Determine the (x, y) coordinate at the center of the cell enclosing the given text.  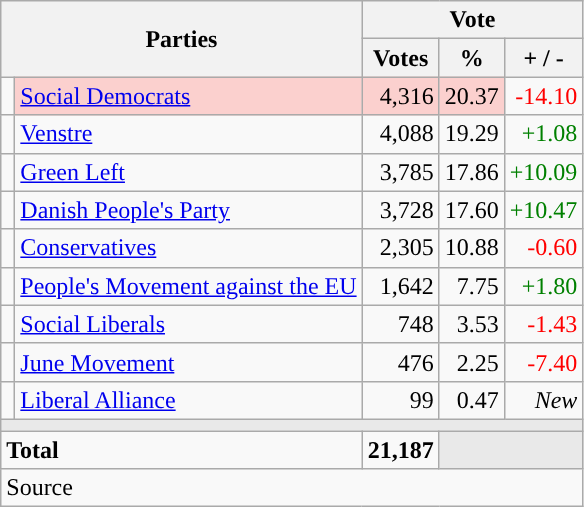
0.47 (472, 400)
Venstre (188, 134)
Votes (400, 58)
748 (400, 324)
19.29 (472, 134)
+ / - (544, 58)
Vote (472, 20)
-7.40 (544, 362)
+10.47 (544, 210)
4,316 (400, 96)
7.75 (472, 286)
Source (292, 488)
+10.09 (544, 172)
Parties (182, 39)
+1.08 (544, 134)
Social Liberals (188, 324)
3,728 (400, 210)
+1.80 (544, 286)
2.25 (472, 362)
17.60 (472, 210)
June Movement (188, 362)
Total (182, 449)
17.86 (472, 172)
Social Democrats (188, 96)
20.37 (472, 96)
3.53 (472, 324)
4,088 (400, 134)
10.88 (472, 248)
476 (400, 362)
3,785 (400, 172)
-14.10 (544, 96)
Green Left (188, 172)
21,187 (400, 449)
1,642 (400, 286)
People's Movement against the EU (188, 286)
Danish People's Party (188, 210)
Conservatives (188, 248)
% (472, 58)
-1.43 (544, 324)
2,305 (400, 248)
Liberal Alliance (188, 400)
99 (400, 400)
New (544, 400)
-0.60 (544, 248)
